Find where the given text appears and provide that cell's center as [x, y] coordinate. 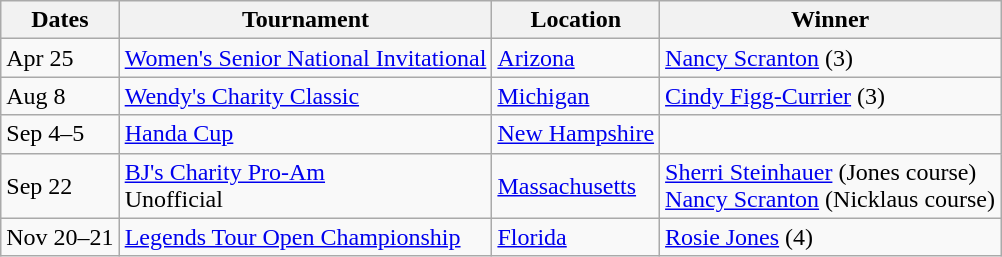
Winner [830, 20]
Michigan [576, 96]
Massachusetts [576, 186]
Sep 22 [60, 186]
Aug 8 [60, 96]
Nov 20–21 [60, 237]
Sep 4–5 [60, 134]
Cindy Figg-Currier (3) [830, 96]
BJ's Charity Pro-AmUnofficial [306, 186]
New Hampshire [576, 134]
Handa Cup [306, 134]
Apr 25 [60, 58]
Nancy Scranton (3) [830, 58]
Tournament [306, 20]
Wendy's Charity Classic [306, 96]
Location [576, 20]
Legends Tour Open Championship [306, 237]
Arizona [576, 58]
Women's Senior National Invitational [306, 58]
Rosie Jones (4) [830, 237]
Florida [576, 237]
Sherri Steinhauer (Jones course) Nancy Scranton (Nicklaus course) [830, 186]
Dates [60, 20]
